Provide the (X, Y) coordinate of the cell's center where the given text is located.  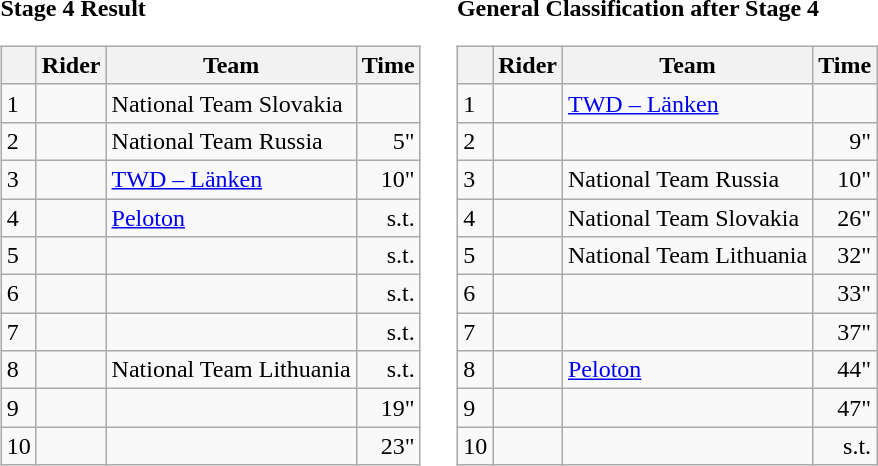
9" (845, 141)
23" (388, 446)
32" (845, 256)
19" (388, 408)
5" (388, 141)
33" (845, 294)
47" (845, 408)
26" (845, 217)
44" (845, 370)
37" (845, 332)
